Extract the [X, Y] coordinate from the center of the cell holding the provided text.  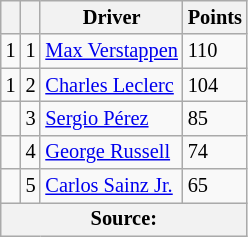
Max Verstappen [111, 51]
Points [215, 17]
4 [31, 152]
Carlos Sainz Jr. [111, 186]
110 [215, 51]
Charles Leclerc [111, 85]
Sergio Pérez [111, 118]
85 [215, 118]
3 [31, 118]
George Russell [111, 152]
Driver [111, 17]
5 [31, 186]
104 [215, 85]
65 [215, 186]
Source: [124, 219]
2 [31, 85]
74 [215, 152]
